Extract the [X, Y] coordinate from the center of the cell holding the provided text.  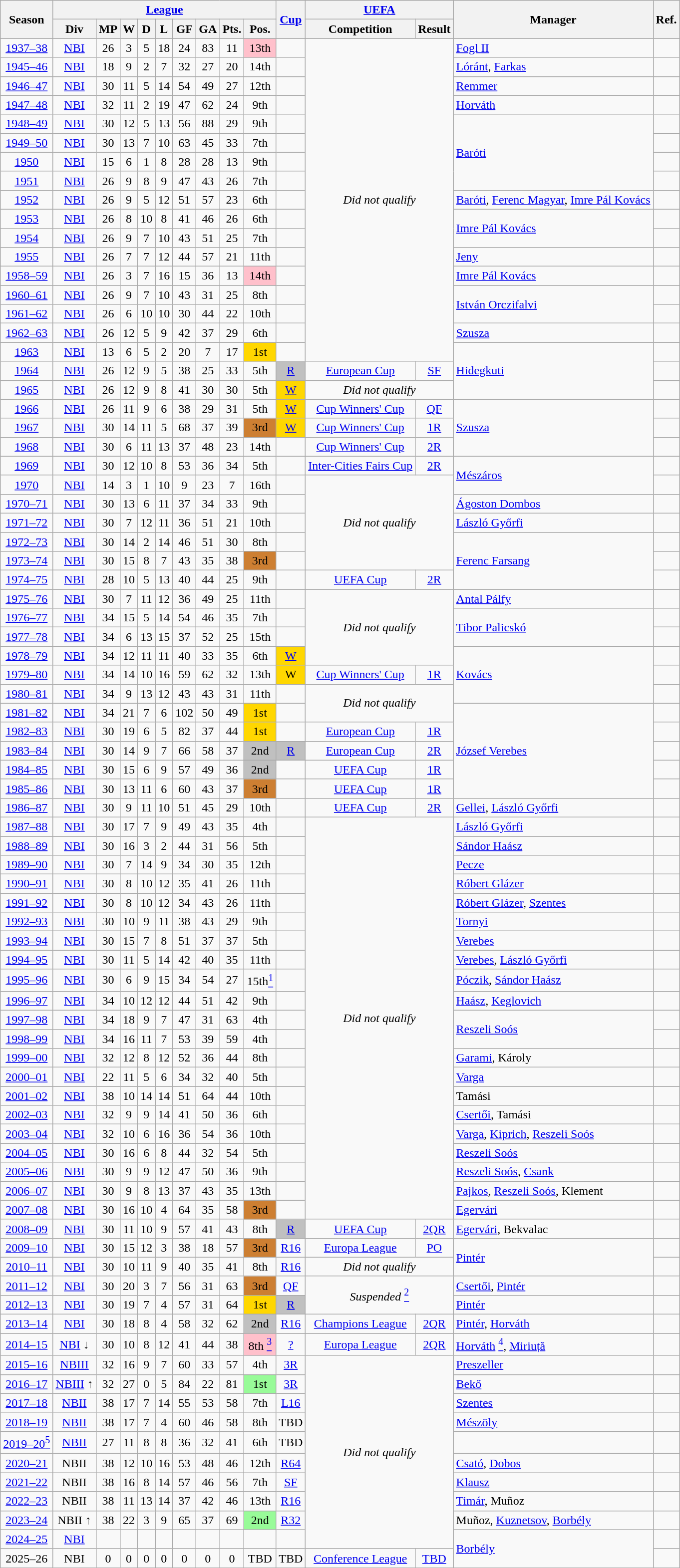
1977–78 [27, 637]
R64 [291, 1463]
1963 [27, 352]
Csató, Dobos [553, 1463]
1986–87 [27, 807]
15th1 [260, 980]
69 [232, 1520]
55 [185, 1403]
1952 [27, 200]
1972–73 [27, 541]
1973–74 [27, 561]
2015–16 [27, 1365]
Muñoz, Kuznetsov, Borbély [553, 1520]
GA [208, 29]
1955 [27, 257]
88 [208, 124]
Bekő [553, 1384]
Remmer [553, 86]
1976–77 [27, 618]
Season [27, 19]
1970–71 [27, 504]
Conference League [360, 1558]
Pts. [232, 29]
1946–47 [27, 86]
Pajkos, Reszeli Soós, Klement [553, 1191]
1964 [27, 371]
1996–97 [27, 1001]
PO [434, 1248]
Kovács [553, 675]
1950 [27, 162]
Csertői, Tamási [553, 1115]
1954 [27, 238]
1987–88 [27, 826]
Preszeller [553, 1365]
2001–02 [27, 1096]
R32 [291, 1520]
Lóránt, Farkas [553, 67]
2007–08 [27, 1210]
2002–03 [27, 1115]
2009–10 [27, 1248]
Borbély [553, 1549]
Pecze [553, 865]
NBIII ↑ [74, 1384]
1960–61 [27, 295]
81 [232, 1384]
Garami, Károly [553, 1058]
Pos. [260, 29]
Inter-Cities Fairs Cup [360, 466]
1997–98 [27, 1020]
1998–99 [27, 1039]
? [291, 1344]
1965 [27, 390]
1962–63 [27, 333]
Csertői, Pintér [553, 1286]
1982–83 [27, 732]
NBIII [74, 1365]
1988–89 [27, 846]
József Verebes [553, 751]
68 [185, 428]
83 [208, 48]
Result [434, 29]
L16 [291, 1403]
2000–01 [27, 1077]
1974–75 [27, 580]
Reszeli Soós, Csank [553, 1172]
1961–62 [27, 314]
1979–80 [27, 675]
1947–48 [27, 105]
1993–94 [27, 941]
16th [260, 485]
1984–85 [27, 770]
Fogl II [553, 48]
1971–72 [27, 523]
2021–22 [27, 1482]
Manager [553, 19]
Verebes, László Győrfi [553, 960]
NBII ↑ [74, 1520]
1981–82 [27, 713]
102 [185, 713]
1958–59 [27, 276]
2022–23 [27, 1501]
Róbert Glázer [553, 884]
Div [74, 29]
1975–76 [27, 599]
Competition [360, 29]
NBI ↓ [74, 1344]
Haász, Keglovich [553, 1001]
1945–46 [27, 67]
Antal Pálfy [553, 599]
GF [185, 29]
Ferenc Farsang [553, 560]
82 [185, 732]
2020–21 [27, 1463]
Mészöly [553, 1422]
1948–49 [27, 124]
65 [185, 1520]
Ref. [666, 19]
Timár, Muñoz [553, 1501]
Tibor Palicskó [553, 627]
1995–96 [27, 980]
1992–93 [27, 922]
2023–24 [27, 1520]
1966 [27, 409]
2024–25 [27, 1539]
Cup [291, 19]
Jeny [553, 257]
Baróti [553, 152]
Tamási [553, 1096]
1968 [27, 447]
2013–14 [27, 1324]
Egervári [553, 1210]
1937–38 [27, 48]
8th 3 [260, 1344]
2003–04 [27, 1134]
Ágoston Dombos [553, 504]
Horváth 4, Miriuță [553, 1344]
1980–81 [27, 694]
1990–91 [27, 884]
Mészáros [553, 475]
1999–00 [27, 1058]
2006–07 [27, 1191]
2016–17 [27, 1384]
2010–11 [27, 1267]
Baróti, Ferenc Magyar, Imre Pál Kovács [553, 200]
66 [185, 751]
UEFA [379, 10]
1949–50 [27, 143]
1989–90 [27, 865]
Pintér, Horváth [553, 1324]
Hidegkuti [553, 371]
2012–13 [27, 1305]
Gellei, László Győrfi [553, 807]
Champions League [360, 1324]
League [165, 10]
1994–95 [27, 960]
1978–79 [27, 656]
2011–12 [27, 1286]
D [147, 29]
2004–05 [27, 1153]
Róbert Glázer, Szentes [553, 903]
2018–19 [27, 1422]
Sándor Haász [553, 846]
1985–86 [27, 788]
Varga [553, 1077]
1953 [27, 219]
Varga, Kiprich, Reszeli Soós [553, 1134]
Horváth [553, 105]
2017–18 [27, 1403]
MP [108, 29]
Szentes [553, 1403]
84 [185, 1384]
Egervári, Bekvalac [553, 1229]
2019–205 [27, 1442]
2008–09 [27, 1229]
15th [260, 637]
1970 [27, 485]
István Orczifalvi [553, 304]
2005–06 [27, 1172]
Verebes [553, 941]
Póczik, Sándor Haász [553, 980]
1983–84 [27, 751]
Klausz [553, 1482]
Suspended 2 [379, 1295]
1967 [27, 428]
2025–26 [27, 1558]
L [164, 29]
1991–92 [27, 903]
2014–15 [27, 1344]
1951 [27, 181]
Tornyi [553, 922]
1969 [27, 466]
